Provide the [X, Y] coordinate of the cell's center where the given text is located.  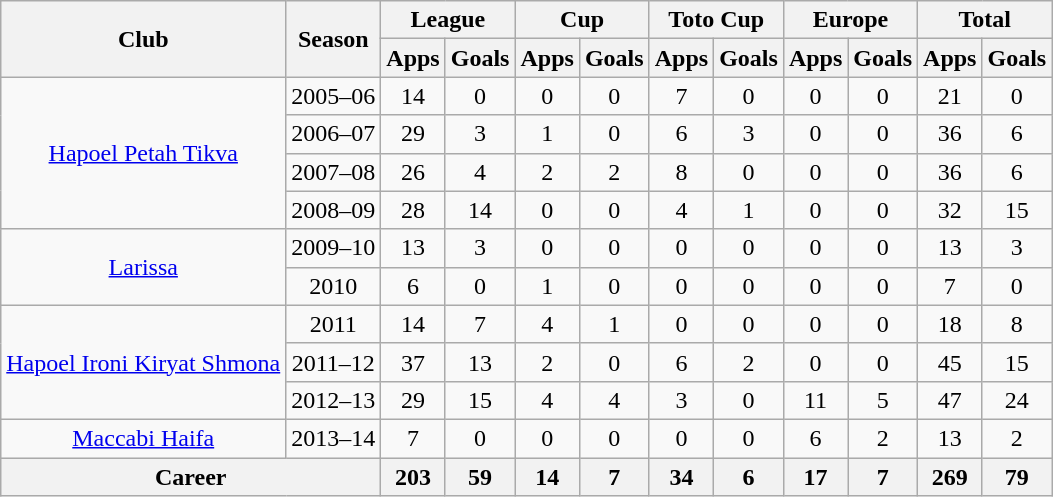
79 [1017, 477]
Toto Cup [716, 20]
47 [950, 400]
2006–07 [334, 134]
203 [413, 477]
2009–10 [334, 248]
45 [950, 362]
Europe [850, 20]
Hapoel Ironi Kiryat Shmona [144, 362]
11 [815, 400]
2007–08 [334, 172]
Cup [582, 20]
26 [413, 172]
17 [815, 477]
2011 [334, 324]
28 [413, 210]
2011–12 [334, 362]
Season [334, 39]
34 [681, 477]
32 [950, 210]
Hapoel Petah Tikva [144, 153]
Club [144, 39]
2005–06 [334, 96]
2013–14 [334, 438]
Total [985, 20]
37 [413, 362]
2012–13 [334, 400]
2008–09 [334, 210]
21 [950, 96]
18 [950, 324]
Maccabi Haifa [144, 438]
Larissa [144, 267]
24 [1017, 400]
269 [950, 477]
59 [480, 477]
2010 [334, 286]
League [448, 20]
5 [883, 400]
Career [191, 477]
